Provide the [X, Y] coordinate of the cell's center where the given text is located.  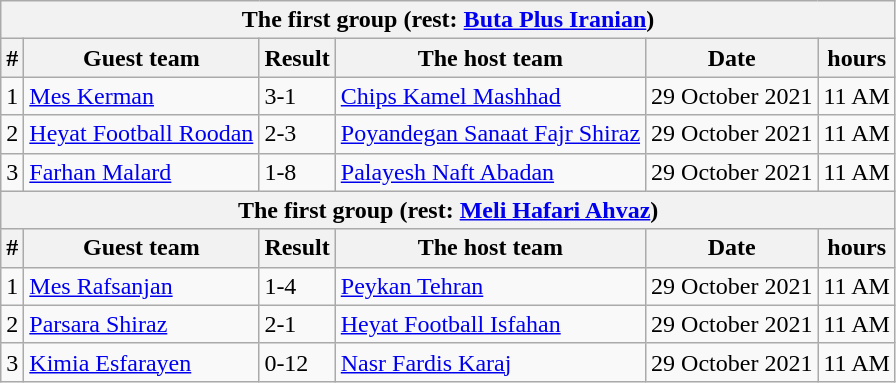
1-4 [297, 286]
Palayesh Naft Abadan [490, 172]
Kimia Esfarayen [142, 362]
Mes Kerman [142, 96]
The first group (rest: Buta Plus Iranian) [448, 20]
Poyandegan Sanaat Fajr Shiraz [490, 134]
Heyat Football Roodan [142, 134]
Farhan Malard [142, 172]
The first group (rest: Meli Hafari Ahvaz) [448, 210]
2-3 [297, 134]
0-12 [297, 362]
1-8 [297, 172]
3-1 [297, 96]
Parsara Shiraz [142, 324]
Heyat Football Isfahan [490, 324]
Peykan Tehran [490, 286]
Mes Rafsanjan [142, 286]
Nasr Fardis Karaj [490, 362]
2-1 [297, 324]
Chips Kamel Mashhad [490, 96]
